For the text-containing cell, return its midpoint in [X, Y] coordinate format. 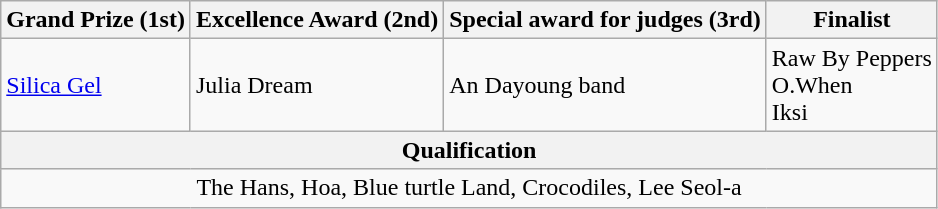
An Dayoung band [606, 85]
Finalist [852, 20]
Silica Gel [96, 85]
Raw By Peppers O.WhenIksi [852, 85]
Excellence Award (2nd) [316, 20]
Qualification [470, 150]
Julia Dream [316, 85]
Special award for judges (3rd) [606, 20]
Grand Prize (1st) [96, 20]
The Hans, Hoa, Blue turtle Land, Crocodiles, Lee Seol-a [470, 188]
